Detect which cell encompasses the target text, then output its [X, Y] center coordinate. 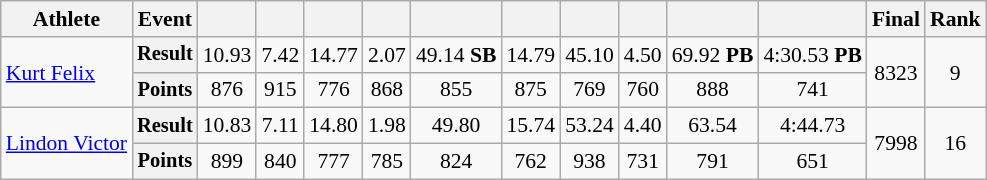
Event [165, 19]
876 [228, 90]
840 [280, 162]
63.54 [713, 126]
776 [334, 90]
938 [590, 162]
1.98 [387, 126]
915 [280, 90]
888 [713, 90]
868 [387, 90]
741 [812, 90]
899 [228, 162]
769 [590, 90]
651 [812, 162]
Final [896, 19]
9 [956, 72]
4.40 [643, 126]
2.07 [387, 55]
69.92 PB [713, 55]
785 [387, 162]
Athlete [66, 19]
7.11 [280, 126]
760 [643, 90]
855 [456, 90]
Kurt Felix [66, 72]
15.74 [530, 126]
875 [530, 90]
731 [643, 162]
49.14 SB [456, 55]
53.24 [590, 126]
7998 [896, 144]
10.93 [228, 55]
7.42 [280, 55]
10.83 [228, 126]
49.80 [456, 126]
4:30.53 PB [812, 55]
4:44.73 [812, 126]
14.80 [334, 126]
4.50 [643, 55]
Rank [956, 19]
762 [530, 162]
824 [456, 162]
791 [713, 162]
14.79 [530, 55]
14.77 [334, 55]
45.10 [590, 55]
16 [956, 144]
8323 [896, 72]
777 [334, 162]
Lindon Victor [66, 144]
